Pinpoint the cell where the given text exists, returning its [x, y] midpoint coordinate. 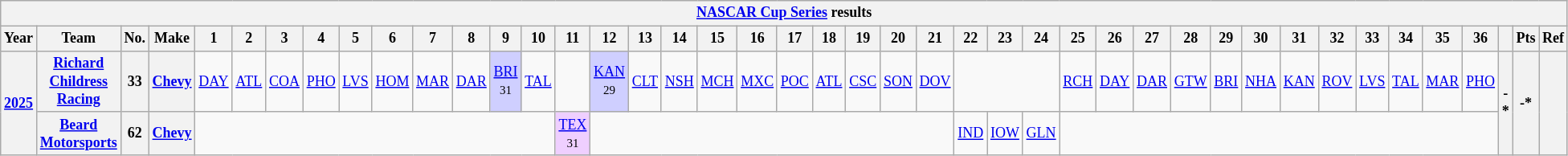
21 [935, 39]
30 [1261, 39]
25 [1078, 39]
29 [1226, 39]
15 [717, 39]
28 [1190, 39]
19 [863, 39]
8 [471, 39]
13 [644, 39]
DOV [935, 81]
NHA [1261, 81]
No. [135, 39]
22 [970, 39]
2 [249, 39]
10 [538, 39]
NSH [680, 81]
62 [135, 133]
Make [172, 39]
12 [610, 39]
Team [79, 39]
IND [970, 133]
18 [829, 39]
SON [898, 81]
20 [898, 39]
IOW [1006, 133]
GTW [1190, 81]
4 [321, 39]
14 [680, 39]
16 [757, 39]
5 [355, 39]
27 [1152, 39]
31 [1299, 39]
34 [1406, 39]
CLT [644, 81]
35 [1443, 39]
36 [1481, 39]
Year [19, 39]
RCH [1078, 81]
23 [1006, 39]
GLN [1041, 133]
24 [1041, 39]
TEX31 [573, 133]
7 [433, 39]
ROV [1337, 81]
11 [573, 39]
BRI31 [506, 81]
Pts [1526, 39]
KAN29 [610, 81]
NASCAR Cup Series results [784, 13]
17 [794, 39]
Beard Motorsports [79, 133]
HOM [392, 81]
2025 [19, 103]
32 [1337, 39]
MCH [717, 81]
CSC [863, 81]
KAN [1299, 81]
BRI [1226, 81]
3 [284, 39]
MXC [757, 81]
26 [1115, 39]
9 [506, 39]
1 [214, 39]
Richard Childress Racing [79, 81]
6 [392, 39]
Ref [1554, 39]
COA [284, 81]
POC [794, 81]
